Determine the (X, Y) coordinate at the center of the cell enclosing the given text.  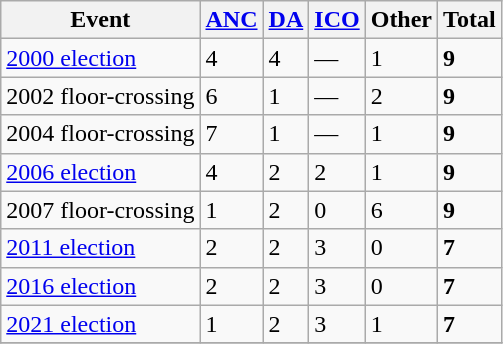
2021 election (100, 324)
DA (286, 20)
2011 election (100, 248)
2000 election (100, 58)
2016 election (100, 286)
2007 floor-crossing (100, 210)
Event (100, 20)
2002 floor-crossing (100, 96)
ANC (232, 20)
2006 election (100, 172)
2004 floor-crossing (100, 134)
Other (401, 20)
ICO (337, 20)
Total (470, 20)
